Locate the cell with the specified text and output its (x, y) center coordinate. 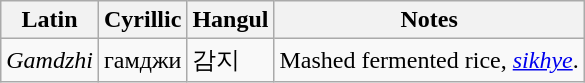
Mashed fermented rice, sikhye. (429, 60)
гамджи (142, 60)
Cyrillic (142, 20)
Latin (50, 20)
감지 (230, 60)
Notes (429, 20)
Gamdzhi (50, 60)
Hangul (230, 20)
